Capture the cell that displays the provided text and extract its (X, Y) central coordinate. 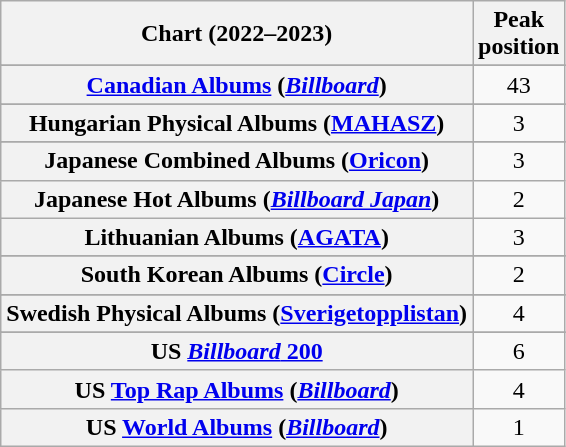
US Billboard 200 (237, 351)
6 (519, 351)
Canadian Albums (Billboard) (237, 85)
South Korean Albums (Circle) (237, 275)
Chart (2022–2023) (237, 34)
Hungarian Physical Albums (MAHASZ) (237, 123)
Swedish Physical Albums (Sverigetopplistan) (237, 313)
Peakposition (519, 34)
Lithuanian Albums (AGATA) (237, 237)
US Top Rap Albums (Billboard) (237, 389)
43 (519, 85)
Japanese Hot Albums (Billboard Japan) (237, 199)
1 (519, 427)
Japanese Combined Albums (Oricon) (237, 161)
US World Albums (Billboard) (237, 427)
